Provide the [x, y] coordinate of the cell's center where the given text is located.  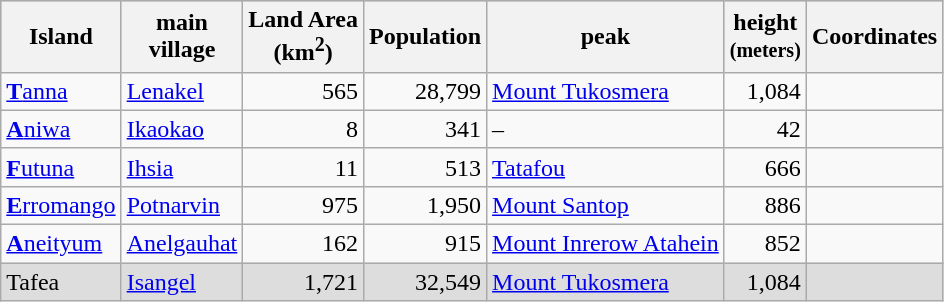
Population [424, 37]
Ihsia [182, 167]
Futuna [61, 167]
1,721 [304, 282]
975 [304, 205]
peak [606, 37]
565 [304, 91]
Erromango [61, 205]
666 [765, 167]
Aneityum [61, 244]
– [606, 129]
Island [61, 37]
height(meters) [765, 37]
11 [304, 167]
Lenakel [182, 91]
162 [304, 244]
Tatafou [606, 167]
8 [304, 129]
Land Area(km2) [304, 37]
32,549 [424, 282]
513 [424, 167]
1,950 [424, 205]
42 [765, 129]
mainvillage [182, 37]
Anelgauhat [182, 244]
341 [424, 129]
Mount Santop [606, 205]
852 [765, 244]
Isangel [182, 282]
Coordinates [874, 37]
Tafea [61, 282]
Potnarvin [182, 205]
28,799 [424, 91]
Tanna [61, 91]
Ikaokao [182, 129]
915 [424, 244]
Aniwa [61, 129]
886 [765, 205]
Mount Inrerow Atahein [606, 244]
